Extract the (x, y) coordinate from the center of the cell holding the provided text.  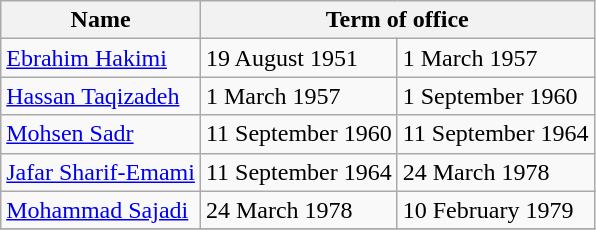
Name (101, 20)
11 September 1960 (298, 134)
Mohsen Sadr (101, 134)
Term of office (397, 20)
10 February 1979 (496, 210)
1 September 1960 (496, 96)
Hassan Taqizadeh (101, 96)
Jafar Sharif-Emami (101, 172)
19 August 1951 (298, 58)
Mohammad Sajadi (101, 210)
Ebrahim Hakimi (101, 58)
